Return (X, Y) of the center of cell containing provided text 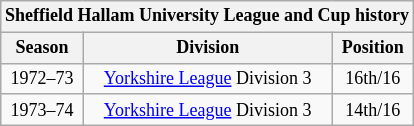
Position (372, 48)
Season (42, 48)
16th/16 (372, 78)
1973–74 (42, 110)
Sheffield Hallam University League and Cup history (208, 16)
1972–73 (42, 78)
14th/16 (372, 110)
Division (208, 48)
